Extract the [x, y] coordinate from the center of the cell holding the provided text.  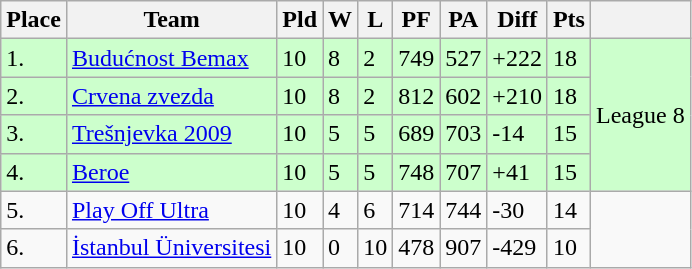
744 [464, 210]
Place [34, 20]
-30 [518, 210]
+222 [518, 58]
Trešnjevka 2009 [171, 134]
-14 [518, 134]
812 [416, 96]
4. [34, 172]
+210 [518, 96]
1. [34, 58]
Diff [518, 20]
703 [464, 134]
Pts [568, 20]
3. [34, 134]
478 [416, 248]
League 8 [640, 115]
PF [416, 20]
PA [464, 20]
527 [464, 58]
6 [376, 210]
907 [464, 248]
0 [340, 248]
Play Off Ultra [171, 210]
748 [416, 172]
14 [568, 210]
689 [416, 134]
W [340, 20]
Budućnost Bemax [171, 58]
-429 [518, 248]
749 [416, 58]
İstanbul Üniversitesi [171, 248]
4 [340, 210]
Beroe [171, 172]
2. [34, 96]
714 [416, 210]
6. [34, 248]
Team [171, 20]
L [376, 20]
602 [464, 96]
Pld [300, 20]
Crvena zvezda [171, 96]
707 [464, 172]
+41 [518, 172]
5. [34, 210]
